Output the [x, y] coordinate of the center of the cell containing the given text.  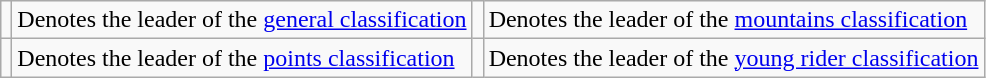
Denotes the leader of the general classification [242, 20]
Denotes the leader of the young rider classification [734, 58]
Denotes the leader of the points classification [242, 58]
Denotes the leader of the mountains classification [734, 20]
